From the cell containing the given text, extract its center point as [X, Y] coordinate. 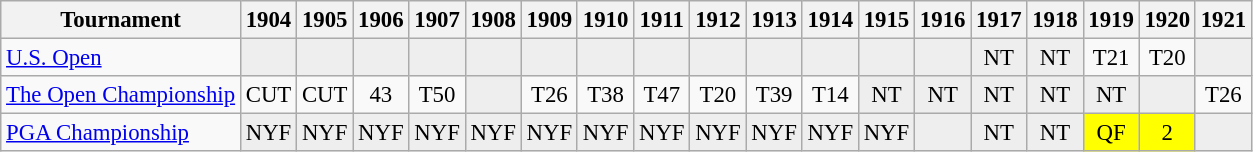
1916 [943, 20]
U.S. Open [121, 58]
1910 [605, 20]
1918 [1055, 20]
1905 [325, 20]
T47 [662, 95]
T39 [774, 95]
1919 [1111, 20]
1911 [662, 20]
T38 [605, 95]
Tournament [121, 20]
1917 [999, 20]
1914 [830, 20]
T50 [437, 95]
1908 [493, 20]
PGA Championship [121, 133]
T14 [830, 95]
2 [1167, 133]
1921 [1223, 20]
T21 [1111, 58]
QF [1111, 133]
43 [381, 95]
1906 [381, 20]
1904 [268, 20]
1907 [437, 20]
1913 [774, 20]
1915 [886, 20]
The Open Championship [121, 95]
1912 [718, 20]
1909 [549, 20]
1920 [1167, 20]
